Detect which cell encompasses the target text, then output its (x, y) center coordinate. 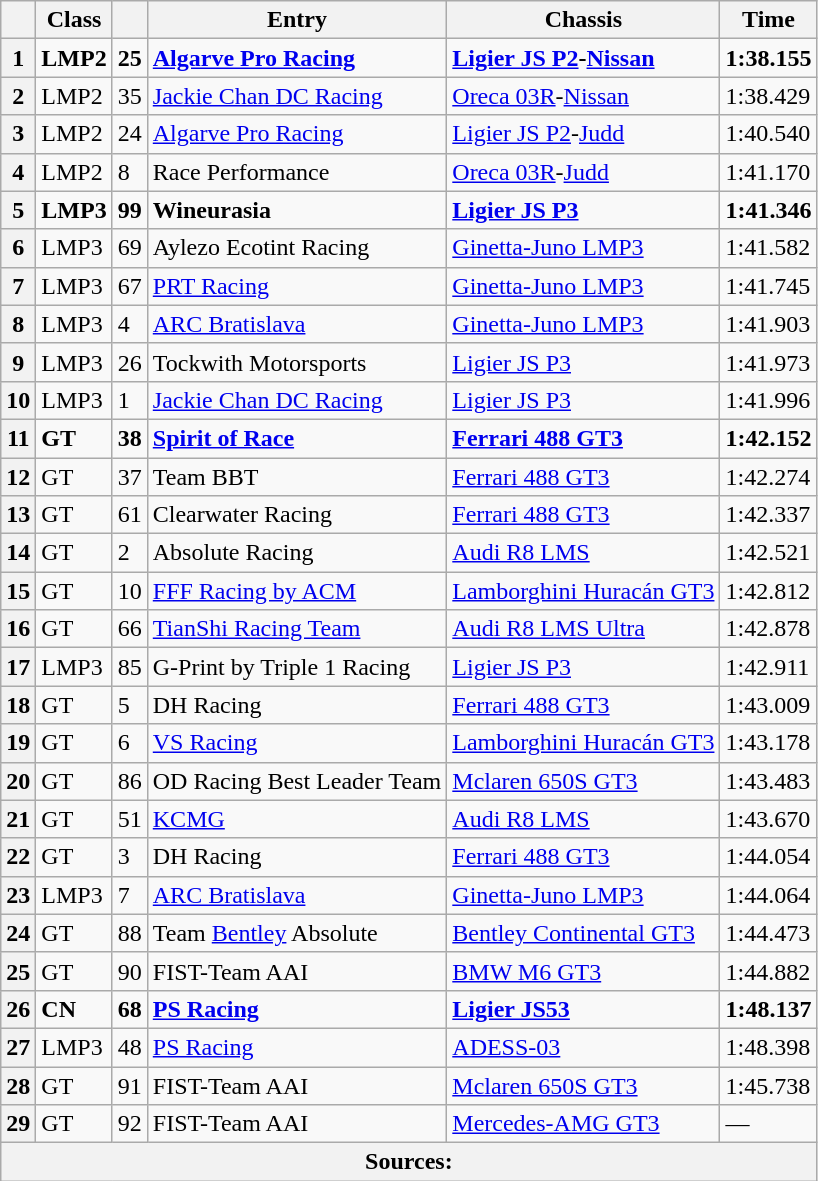
Wineurasia (297, 210)
27 (18, 1047)
22 (18, 857)
92 (130, 1124)
BMW M6 GT3 (584, 971)
ADESS-03 (584, 1047)
48 (130, 1047)
Class (74, 20)
Sources: (409, 1162)
15 (18, 591)
14 (18, 553)
Ligier JS P2-Nissan (584, 58)
1:41.745 (768, 286)
1:44.064 (768, 895)
68 (130, 1009)
Absolute Racing (297, 553)
Oreca 03R-Nissan (584, 96)
29 (18, 1124)
FFF Racing by ACM (297, 591)
1:43.009 (768, 705)
1:42.337 (768, 515)
9 (18, 362)
51 (130, 819)
99 (130, 210)
17 (18, 667)
1:42.152 (768, 438)
1:38.155 (768, 58)
23 (18, 895)
PRT Racing (297, 286)
1:43.670 (768, 819)
37 (130, 477)
66 (130, 629)
20 (18, 781)
Chassis (584, 20)
Team BBT (297, 477)
Oreca 03R-Judd (584, 172)
28 (18, 1085)
Aylezo Ecotint Racing (297, 248)
1:41.903 (768, 324)
1:41.170 (768, 172)
90 (130, 971)
12 (18, 477)
61 (130, 515)
Ligier JS P2-Judd (584, 134)
G-Print by Triple 1 Racing (297, 667)
OD Racing Best Leader Team (297, 781)
Audi R8 LMS Ultra (584, 629)
— (768, 1124)
35 (130, 96)
86 (130, 781)
1:41.346 (768, 210)
Spirit of Race (297, 438)
1:42.878 (768, 629)
Race Performance (297, 172)
KCMG (297, 819)
13 (18, 515)
CN (74, 1009)
19 (18, 743)
Time (768, 20)
1:38.429 (768, 96)
Ligier JS53 (584, 1009)
1:44.054 (768, 857)
1:42.911 (768, 667)
1:41.582 (768, 248)
1:43.483 (768, 781)
Mercedes-AMG GT3 (584, 1124)
11 (18, 438)
1:41.973 (768, 362)
21 (18, 819)
VS Racing (297, 743)
Team Bentley Absolute (297, 933)
38 (130, 438)
88 (130, 933)
91 (130, 1085)
18 (18, 705)
1:44.473 (768, 933)
1:42.812 (768, 591)
1:48.137 (768, 1009)
1:42.274 (768, 477)
1:40.540 (768, 134)
1:48.398 (768, 1047)
Bentley Continental GT3 (584, 933)
85 (130, 667)
1:45.738 (768, 1085)
16 (18, 629)
Tockwith Motorsports (297, 362)
67 (130, 286)
1:43.178 (768, 743)
Entry (297, 20)
Clearwater Racing (297, 515)
1:41.996 (768, 400)
69 (130, 248)
1:42.521 (768, 553)
TianShi Racing Team (297, 629)
1:44.882 (768, 971)
